Search for the cell housing the specified text and yield its [x, y] center coordinate. 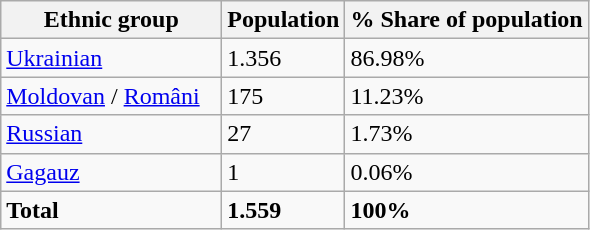
Ethnic group [112, 20]
Moldovan / Români [112, 96]
1.356 [284, 58]
100% [466, 210]
86.98% [466, 58]
1.73% [466, 134]
175 [284, 96]
Population [284, 20]
Gagauz [112, 172]
1.559 [284, 210]
11.23% [466, 96]
Total [112, 210]
0.06% [466, 172]
Russian [112, 134]
27 [284, 134]
1 [284, 172]
% Share of population [466, 20]
Ukrainian [112, 58]
